From the cell containing the given text, extract its center point as (x, y) coordinate. 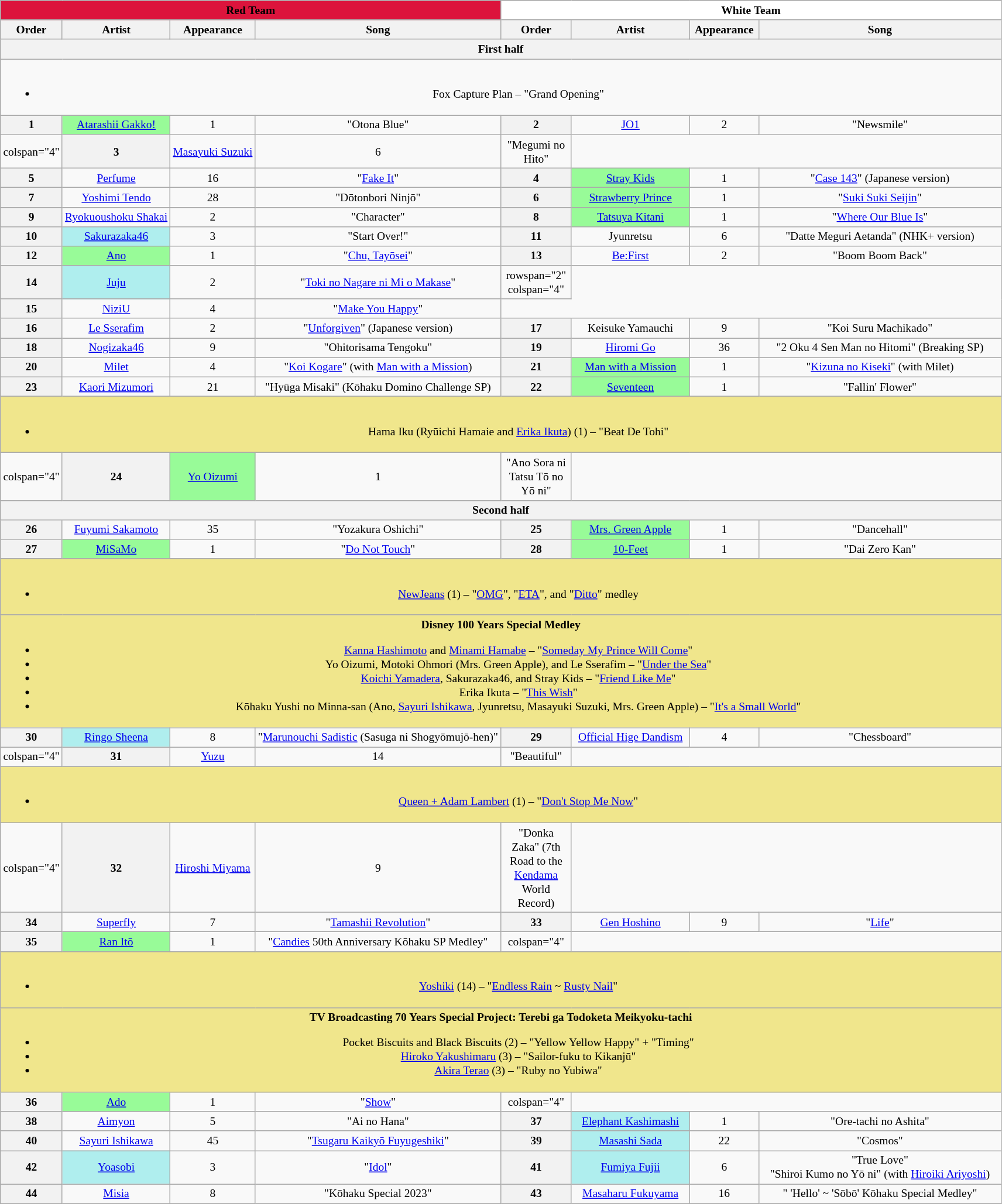
26 (32, 529)
Sayuri Ishikawa (116, 1141)
"Toki no Nagare ni Mi o Makase" (378, 282)
"Donka Zaka" (7th Road to the Kendama World Record) (536, 867)
Be:First (630, 256)
25 (536, 529)
Ryokuoushoku Shakai (116, 216)
"Ano Sora ni Tatsu Tō no Yō ni" (536, 476)
29 (536, 737)
17 (536, 328)
Masayuki Suzuki (213, 151)
"Dōtonbori Ninjō" (378, 198)
44 (32, 1193)
"Marunouchi Sadistic (Sasuga ni Shogyōmujō-hen)" (378, 737)
"Ohitorisama Tengoku" (378, 348)
"Megumi no Hito" (536, 151)
34 (32, 922)
"Candies 50th Anniversary Kōhaku SP Medley" (378, 942)
White Team (751, 11)
"Tamashii Revolution" (378, 922)
"Show" (378, 1102)
"Where Our Blue Is" (880, 216)
Sakurazaka46 (116, 236)
Keisuke Yamauchi (630, 328)
30 (32, 737)
Le Sserafim (116, 328)
31 (116, 757)
"Beautiful" (536, 757)
Perfume (116, 178)
"Tsugaru Kaikyō Fuyugeshiki" (378, 1141)
43 (536, 1193)
Yo Oizumi (213, 476)
40 (32, 1141)
38 (32, 1121)
"Chu, Tayōsei" (378, 256)
"Unforgiven" (Japanese version) (378, 328)
Ringo Sheena (116, 737)
"Suki Suki Seijin" (880, 198)
"Otona Blue" (378, 125)
Yuzu (213, 757)
18 (32, 348)
33 (536, 922)
15 (32, 309)
"Kōhaku Special 2023" (378, 1193)
Queen + Adam Lambert (1) – "Don't Stop Me Now" (501, 794)
Mrs. Green Apple (630, 529)
"Character" (378, 216)
11 (536, 236)
NewJeans (1) – "OMG", "ETA", and "Ditto" medley (501, 587)
Official Hige Dandism (630, 737)
45 (213, 1141)
Fumiya Fujii (630, 1168)
Red Team (250, 11)
"Case 143" (Japanese version) (880, 178)
Yoasobi (116, 1168)
" 'Hello' ~ 'Sōbō' Kōhaku Special Medley" (880, 1193)
Hama Iku (Ryūichi Hamaie and Erika Ikuta) (1) – "Beat De Tohi" (501, 425)
Gen Hoshino (630, 922)
24 (116, 476)
23 (32, 386)
Fuyumi Sakamoto (116, 529)
Stray Kids (630, 178)
Masashi Sada (630, 1141)
32 (116, 867)
"Life" (880, 922)
"Cosmos" (880, 1141)
13 (536, 256)
Ran Itō (116, 942)
"Ore-tachi no Ashita" (880, 1121)
rowspan="2" colspan="4" (536, 282)
"Dancehall" (880, 529)
"Yozakura Oshichi" (378, 529)
Kaori Mizumori (116, 386)
Elephant Kashimashi (630, 1121)
Milet (116, 367)
10-Feet (630, 549)
Ano (116, 256)
Misia (116, 1193)
19 (536, 348)
"Do Not Touch" (378, 549)
"Make You Happy" (378, 309)
"Hyūga Misaki" (Kōhaku Domino Challenge SP) (378, 386)
Fox Capture Plan – "Grand Opening" (501, 87)
Jyunretsu (630, 236)
Man with a Mission (630, 367)
"Chessboard" (880, 737)
MiSaMo (116, 549)
"Koi Kogare" (with Man with a Mission) (378, 367)
"Dai Zero Kan" (880, 549)
"Fake It" (378, 178)
"Newsmile" (880, 125)
"Koi Suru Machikado" (880, 328)
Atarashii Gakko! (116, 125)
JO1 (630, 125)
37 (536, 1121)
Seventeen (630, 386)
Ado (116, 1102)
"Kizuna no Kiseki" (with Milet) (880, 367)
Second half (501, 510)
39 (536, 1141)
"Idol" (378, 1168)
Aimyon (116, 1121)
NiziU (116, 309)
Hiroshi Miyama (213, 867)
Yoshimi Tendo (116, 198)
42 (32, 1168)
Juju (116, 282)
"True Love""Shiroi Kumo no Yō ni" (with Hiroiki Ariyoshi) (880, 1168)
"Datte Meguri Aetanda" (NHK+ version) (880, 236)
First half (501, 49)
12 (32, 256)
"Ai no Hana" (378, 1121)
20 (32, 367)
Yoshiki (14) – "Endless Rain ~ Rusty Nail" (501, 979)
10 (32, 236)
Strawberry Prince (630, 198)
"Boom Boom Back" (880, 256)
"Fallin' Flower" (880, 386)
Superfly (116, 922)
Nogizaka46 (116, 348)
"Start Over!" (378, 236)
41 (536, 1168)
27 (32, 549)
"2 Oku 4 Sen Man no Hitomi" (Breaking SP) (880, 348)
Tatsuya Kitani (630, 216)
Hiromi Go (630, 348)
Masaharu Fukuyama (630, 1193)
